Pinpoint the cell where the given text exists, returning its (X, Y) midpoint coordinate. 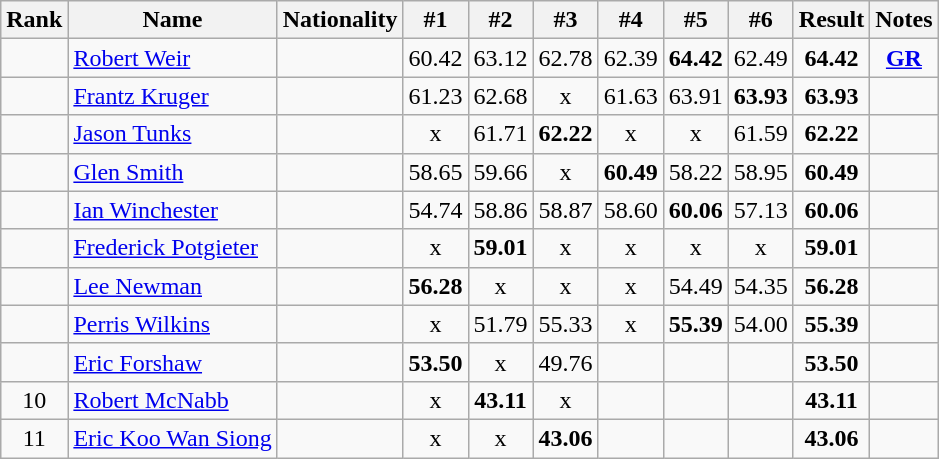
Name (172, 20)
51.79 (500, 324)
Result (831, 20)
#1 (436, 20)
62.49 (760, 58)
58.60 (630, 210)
55.33 (566, 324)
60.42 (436, 58)
Notes (904, 20)
54.49 (696, 286)
#4 (630, 20)
11 (34, 438)
#5 (696, 20)
62.78 (566, 58)
Perris Wilkins (172, 324)
Rank (34, 20)
Jason Tunks (172, 134)
61.59 (760, 134)
54.74 (436, 210)
58.65 (436, 172)
62.39 (630, 58)
54.35 (760, 286)
61.71 (500, 134)
Glen Smith (172, 172)
Eric Forshaw (172, 362)
Ian Winchester (172, 210)
Eric Koo Wan Siong (172, 438)
59.66 (500, 172)
61.63 (630, 96)
#3 (566, 20)
49.76 (566, 362)
Robert McNabb (172, 400)
63.12 (500, 58)
58.87 (566, 210)
58.22 (696, 172)
Robert Weir (172, 58)
#2 (500, 20)
#6 (760, 20)
Frantz Kruger (172, 96)
GR (904, 58)
62.68 (500, 96)
Lee Newman (172, 286)
Frederick Potgieter (172, 248)
58.95 (760, 172)
Nationality (340, 20)
57.13 (760, 210)
61.23 (436, 96)
10 (34, 400)
58.86 (500, 210)
63.91 (696, 96)
54.00 (760, 324)
